Output the (x, y) coordinate of the center of the cell containing the given text.  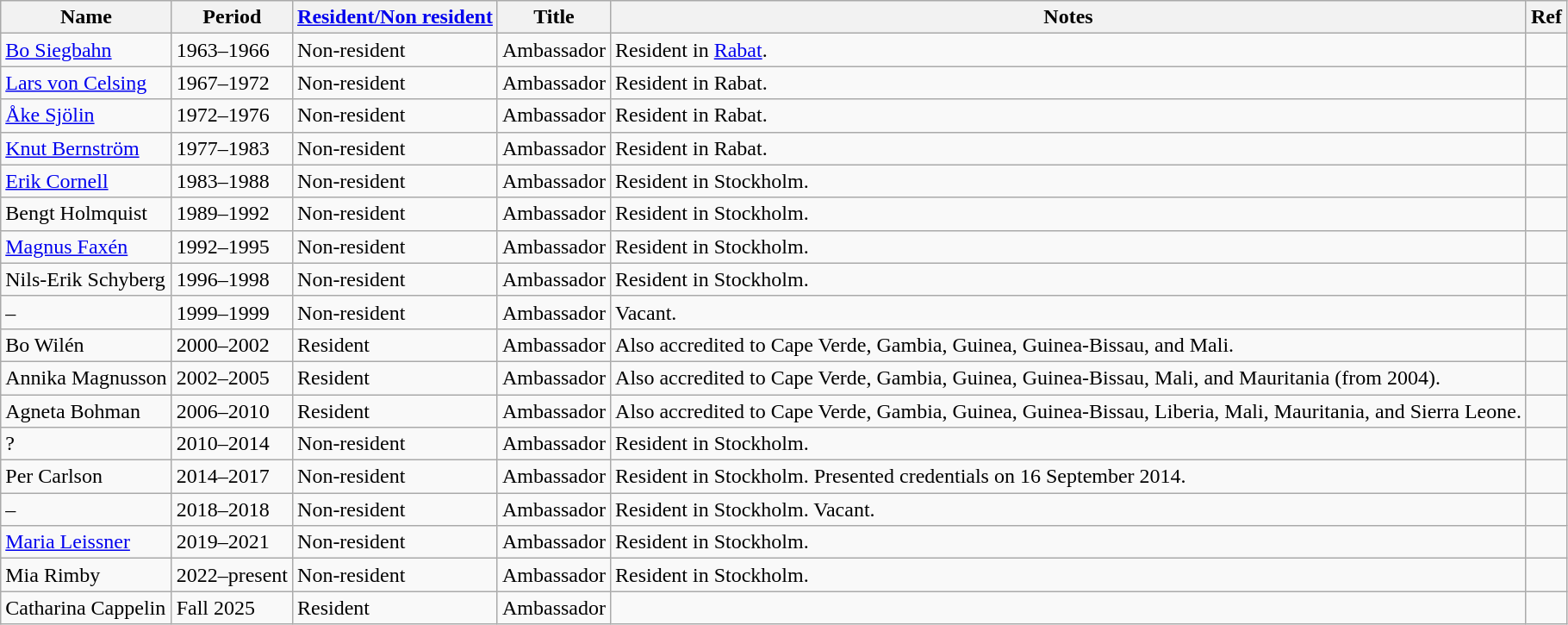
1977–1983 (232, 148)
2010–2014 (232, 444)
Bo Wilén (86, 345)
Magnus Faxén (86, 247)
2000–2002 (232, 345)
Resident in Stockholm. Vacant. (1068, 509)
Åke Sjölin (86, 116)
Fall 2025 (232, 608)
Knut Bernström (86, 148)
Lars von Celsing (86, 83)
2006–2010 (232, 411)
1983–1988 (232, 181)
2018–2018 (232, 509)
2019–2021 (232, 542)
? (86, 444)
Annika Magnusson (86, 378)
Maria Leissner (86, 542)
Resident/Non resident (395, 17)
2014–2017 (232, 477)
1992–1995 (232, 247)
Catharina Cappelin (86, 608)
Bo Siegbahn (86, 50)
Bengt Holmquist (86, 214)
Resident in Stockholm. Presented credentials on 16 September 2014. (1068, 477)
1963–1966 (232, 50)
Also accredited to Cape Verde, Gambia, Guinea, Guinea-Bissau, Liberia, Mali, Mauritania, and Sierra Leone. (1068, 411)
Notes (1068, 17)
Per Carlson (86, 477)
Period (232, 17)
1967–1972 (232, 83)
Vacant. (1068, 312)
Also accredited to Cape Verde, Gambia, Guinea, Guinea-Bissau, and Mali. (1068, 345)
Nils-Erik Schyberg (86, 279)
Title (553, 17)
Ref (1546, 17)
Name (86, 17)
1996–1998 (232, 279)
Erik Cornell (86, 181)
1999–1999 (232, 312)
2002–2005 (232, 378)
1972–1976 (232, 116)
1989–1992 (232, 214)
Also accredited to Cape Verde, Gambia, Guinea, Guinea-Bissau, Mali, and Mauritania (from 2004). (1068, 378)
Mia Rimby (86, 575)
2022–present (232, 575)
Agneta Bohman (86, 411)
